Capture the cell that displays the provided text and extract its (X, Y) central coordinate. 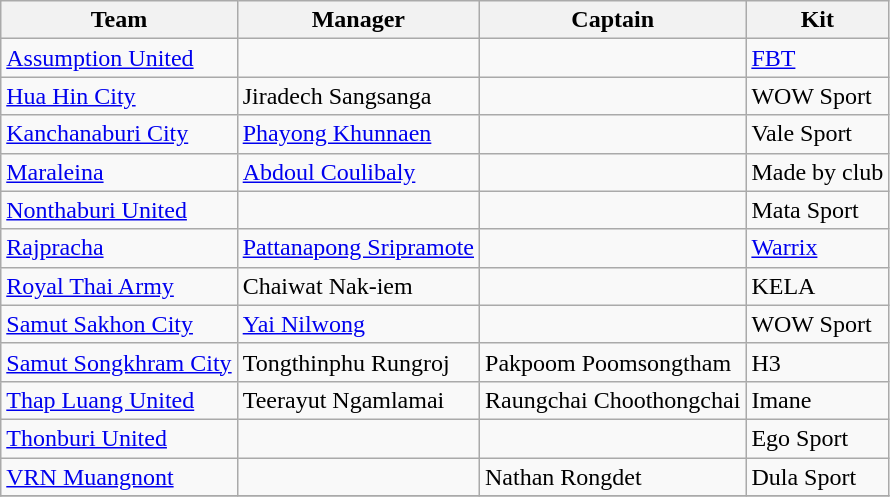
Captain (613, 20)
Warrix (818, 248)
Phayong Khunnaen (358, 134)
Ego Sport (818, 438)
Abdoul Coulibaly (358, 172)
Kit (818, 20)
Made by club (818, 172)
Samut Sakhon City (119, 324)
Manager (358, 20)
Nathan Rongdet (613, 477)
Yai Nilwong (358, 324)
Kanchanaburi City (119, 134)
Imane (818, 400)
Hua Hin City (119, 96)
Vale Sport (818, 134)
Tongthinphu Rungroj (358, 362)
Raungchai Choothongchai (613, 400)
FBT (818, 58)
Thap Luang United (119, 400)
KELA (818, 286)
Team (119, 20)
Samut Songkhram City (119, 362)
Maraleina (119, 172)
Teerayut Ngamlamai (358, 400)
Pattanapong Sripramote (358, 248)
Jiradech Sangsanga (358, 96)
VRN Muangnont (119, 477)
Nonthaburi United (119, 210)
Royal Thai Army (119, 286)
Dula Sport (818, 477)
Mata Sport (818, 210)
Pakpoom Poomsongtham (613, 362)
Chaiwat Nak-iem (358, 286)
H3 (818, 362)
Rajpracha (119, 248)
Assumption United (119, 58)
Thonburi United (119, 438)
